Scan for the cell matching the given text and deliver its (X, Y) coordinate at center. 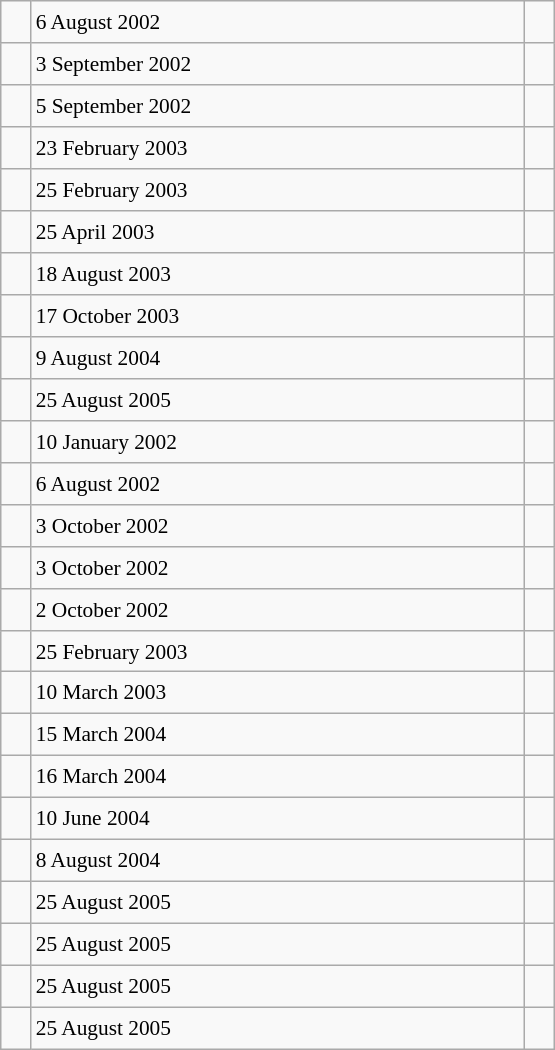
25 April 2003 (278, 232)
18 August 2003 (278, 274)
2 October 2002 (278, 609)
23 February 2003 (278, 148)
5 September 2002 (278, 106)
15 March 2004 (278, 735)
10 June 2004 (278, 819)
10 January 2002 (278, 441)
9 August 2004 (278, 358)
8 August 2004 (278, 861)
10 March 2003 (278, 693)
16 March 2004 (278, 777)
3 September 2002 (278, 64)
17 October 2003 (278, 316)
